Determine the [X, Y] coordinate at the center of the cell enclosing the given text.  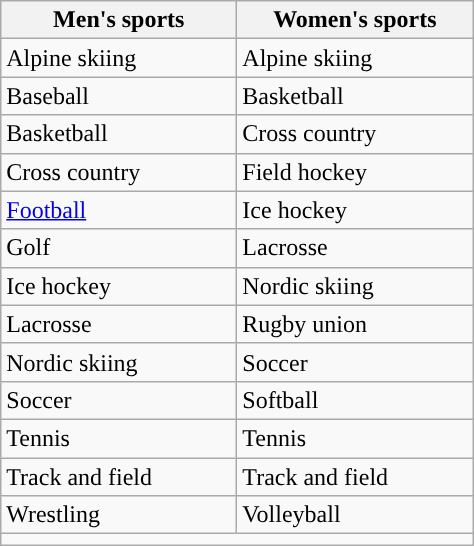
Volleyball [355, 515]
Women's sports [355, 20]
Baseball [119, 96]
Wrestling [119, 515]
Rugby union [355, 324]
Field hockey [355, 172]
Golf [119, 248]
Softball [355, 400]
Men's sports [119, 20]
Football [119, 210]
